Determine the [X, Y] coordinate at the center of the cell enclosing the given text.  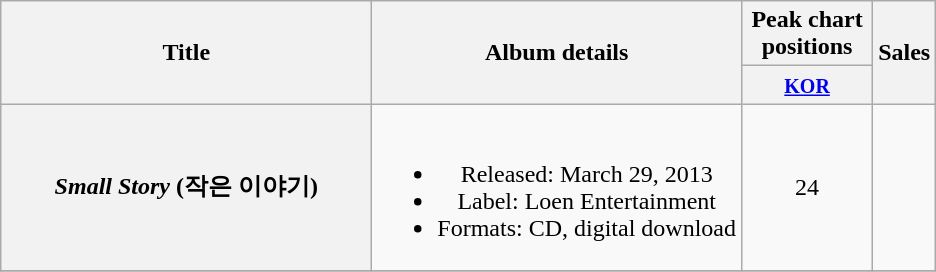
Title [186, 52]
Sales [904, 52]
Album details [557, 52]
24 [808, 188]
Small Story (작은 이야기) [186, 188]
KOR [808, 85]
Released: March 29, 2013Label: Loen EntertainmentFormats: CD, digital download [557, 188]
Peak chart positions [808, 34]
